Locate the cell with the specified text and output its [x, y] center coordinate. 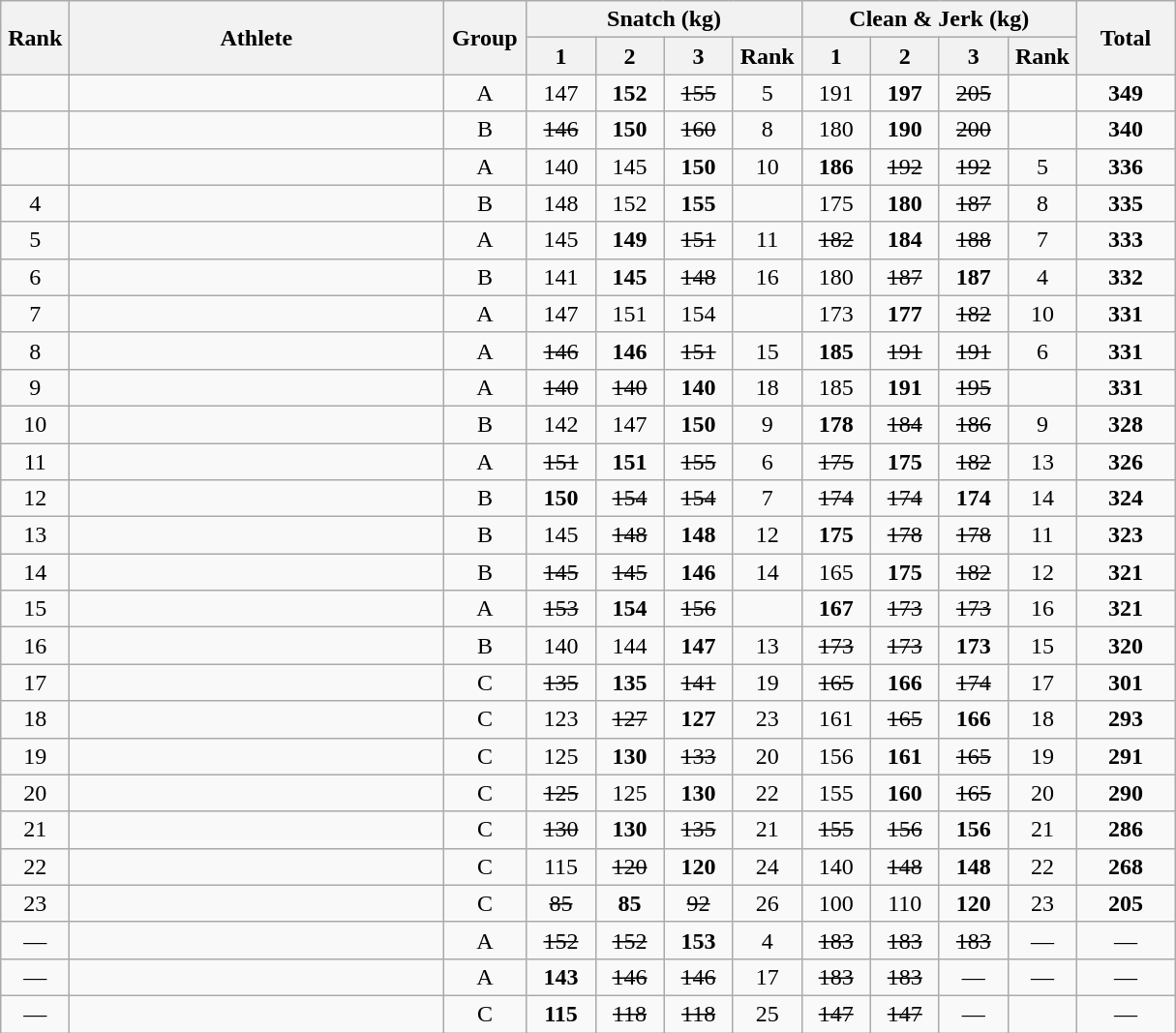
Snatch (kg) [664, 19]
328 [1125, 424]
92 [699, 903]
Group [485, 38]
268 [1125, 866]
290 [1125, 793]
340 [1125, 130]
177 [904, 314]
335 [1125, 203]
326 [1125, 462]
Total [1125, 38]
123 [561, 719]
190 [904, 130]
133 [699, 756]
26 [767, 903]
110 [904, 903]
293 [1125, 719]
100 [836, 903]
197 [904, 93]
301 [1125, 683]
Athlete [256, 38]
144 [629, 646]
333 [1125, 240]
25 [767, 1014]
200 [974, 130]
349 [1125, 93]
Clean & Jerk (kg) [939, 19]
142 [561, 424]
324 [1125, 499]
320 [1125, 646]
286 [1125, 830]
323 [1125, 535]
188 [974, 240]
336 [1125, 167]
291 [1125, 756]
24 [767, 866]
143 [561, 977]
195 [974, 387]
167 [836, 609]
332 [1125, 277]
149 [629, 240]
